Return (X, Y) of the center of cell containing provided text 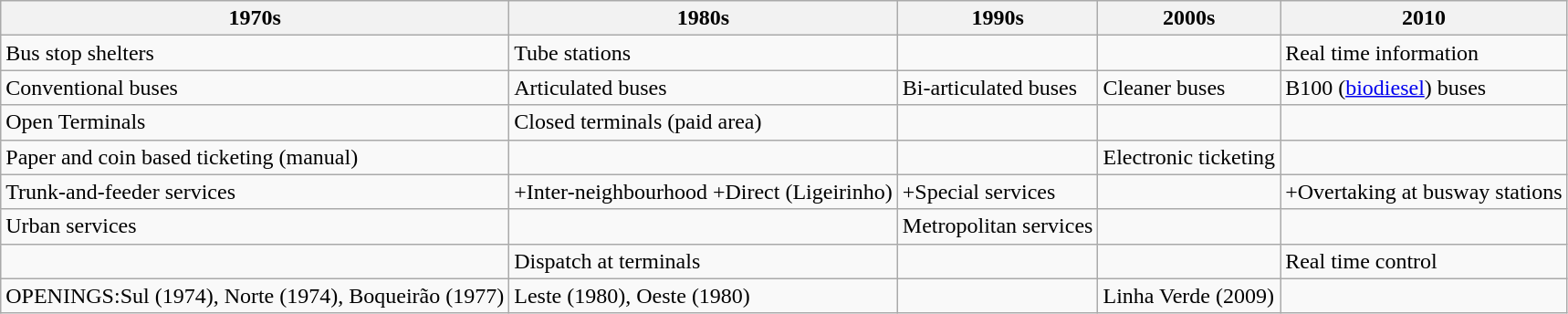
OPENINGS:Sul (1974), Norte (1974), Boqueirão (1977) (256, 296)
1980s (704, 18)
+Special services (998, 192)
Leste (1980), Oeste (1980) (704, 296)
Articulated buses (704, 88)
Conventional buses (256, 88)
Bus stop shelters (256, 53)
Urban services (256, 226)
2000s (1189, 18)
Bi-articulated buses (998, 88)
2010 (1424, 18)
Real time information (1424, 53)
Metropolitan services (998, 226)
Closed terminals (paid area) (704, 122)
Electronic ticketing (1189, 157)
Tube stations (704, 53)
B100 (biodiesel) buses (1424, 88)
Open Terminals (256, 122)
+Overtaking at busway stations (1424, 192)
Paper and coin based ticketing (manual) (256, 157)
Linha Verde (2009) (1189, 296)
Cleaner buses (1189, 88)
+Inter-neighbourhood +Direct (Ligeirinho) (704, 192)
1970s (256, 18)
1990s (998, 18)
Trunk-and-feeder services (256, 192)
Dispatch at terminals (704, 261)
Real time control (1424, 261)
